Capture the cell that displays the provided text and extract its (x, y) central coordinate. 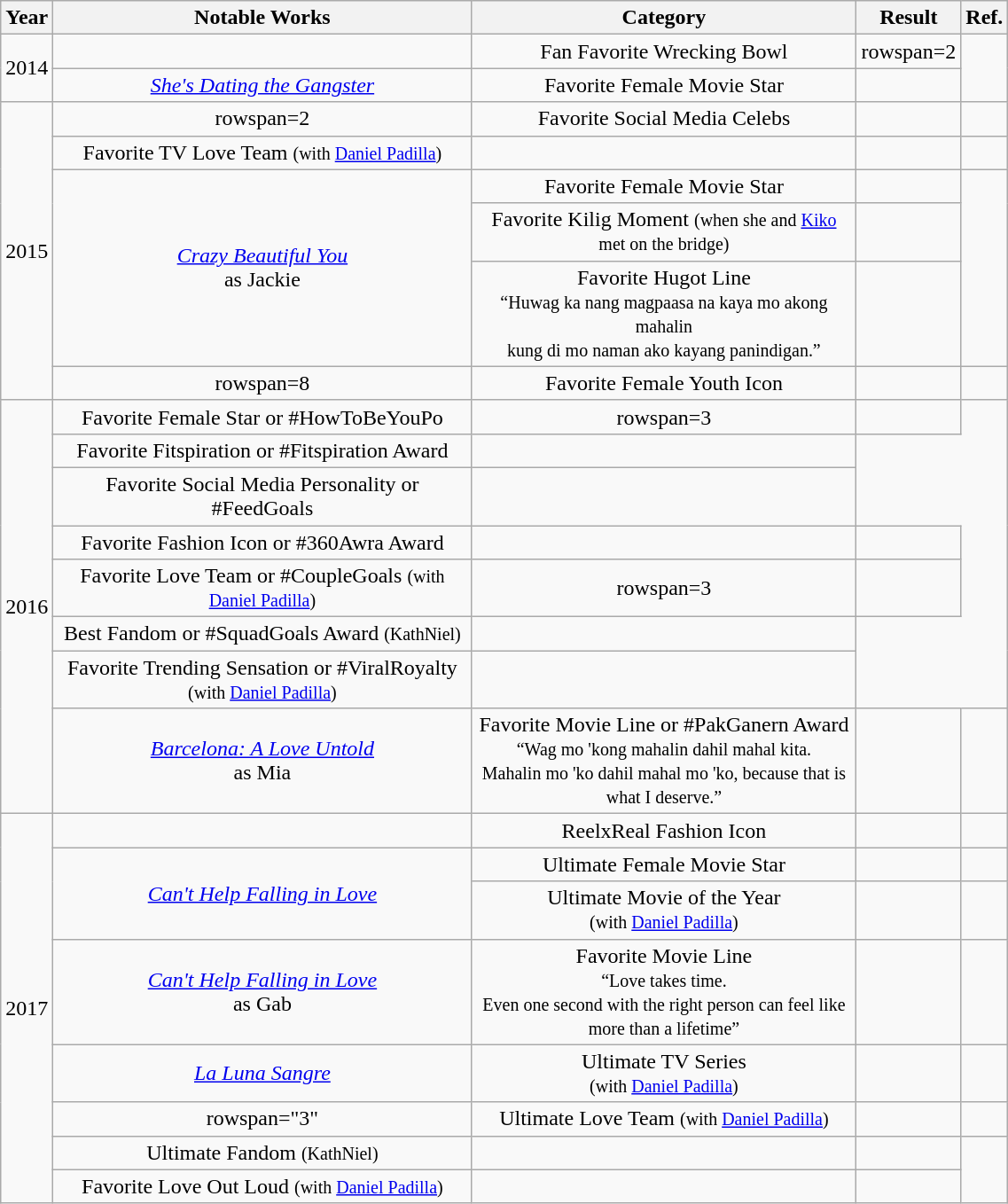
2016 (27, 606)
ReelxReal Fashion Icon (664, 831)
Favorite Trending Sensation or #ViralRoyalty (with Daniel Padilla) (262, 679)
Favorite Kilig Moment (when she and Kiko met on the bridge) (664, 232)
Notable Works (262, 18)
Favorite Hugot Line “Huwag ka nang magpaasa na kaya mo akong mahalinkung di mo naman ako kayang panindigan.” (664, 314)
Favorite Fashion Icon or #360Awra Award (262, 542)
Favorite Female Star or #HowToBeYouPo (262, 417)
Favorite Social Media Personality or #FeedGoals (262, 496)
Favorite Movie Line or #PakGanern Award “Wag mo 'kong mahalin dahil mahal kita.Mahalin mo 'ko dahil mahal mo 'ko, because that is what I deserve.” (664, 761)
Ultimate TV Series (with Daniel Padilla) (664, 1073)
Year (27, 18)
Ref. (984, 18)
Can't Help Falling in Loveas Gab (262, 991)
Ultimate Movie of the Year (with Daniel Padilla) (664, 910)
La Luna Sangre (262, 1073)
2015 (27, 251)
Fan Favorite Wrecking Bowl (664, 51)
Ultimate Fandom (KathNiel) (262, 1153)
Crazy Beautiful Youas Jackie (262, 268)
Ultimate Love Team (with Daniel Padilla) (664, 1119)
Favorite Love Out Loud (with Daniel Padilla) (262, 1186)
Best Fandom or #SquadGoals Award (KathNiel) (262, 634)
She's Dating the Gangster (262, 85)
Category (664, 18)
Favorite Social Media Celebs (664, 119)
2017 (27, 1009)
Barcelona: A Love Untoldas Mia (262, 761)
rowspan="3" (262, 1119)
Favorite Love Team or #CoupleGoals (with Daniel Padilla) (262, 589)
Favorite Fitspiration or #Fitspiration Award (262, 450)
Result (909, 18)
Favorite Female Youth Icon (664, 383)
rowspan=8 (262, 383)
2014 (27, 68)
Favorite TV Love Team (with Daniel Padilla) (262, 152)
Favorite Movie Line “Love takes time.Even one second with the right person can feel like more than a lifetime” (664, 991)
Can't Help Falling in Love (262, 894)
Ultimate Female Movie Star (664, 864)
